Capture the cell that displays the provided text and extract its (x, y) central coordinate. 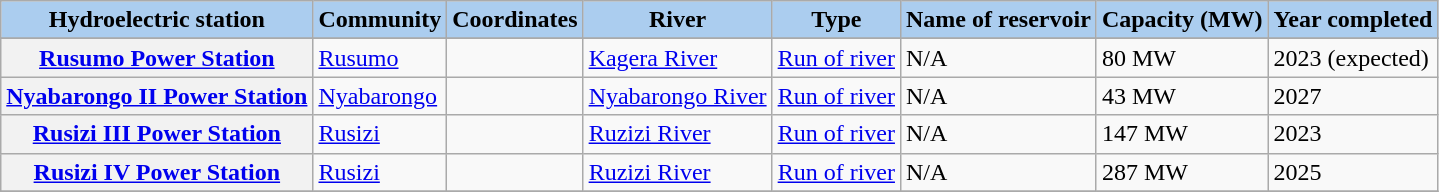
43 MW (1182, 96)
2023 (1353, 134)
Rusumo (380, 58)
Nyabarongo River (678, 96)
Rusumo Power Station (157, 58)
2025 (1353, 172)
Coordinates (515, 20)
River (678, 20)
287 MW (1182, 172)
Kagera River (678, 58)
2023 (expected) (1353, 58)
Capacity (MW) (1182, 20)
Community (380, 20)
Nyabarongo II Power Station (157, 96)
80 MW (1182, 58)
Type (836, 20)
Name of reservoir (998, 20)
Nyabarongo (380, 96)
Rusizi III Power Station (157, 134)
2027 (1353, 96)
Rusizi IV Power Station (157, 172)
Year completed (1353, 20)
Hydroelectric station (157, 20)
147 MW (1182, 134)
